Capture the cell that displays the provided text and extract its (X, Y) central coordinate. 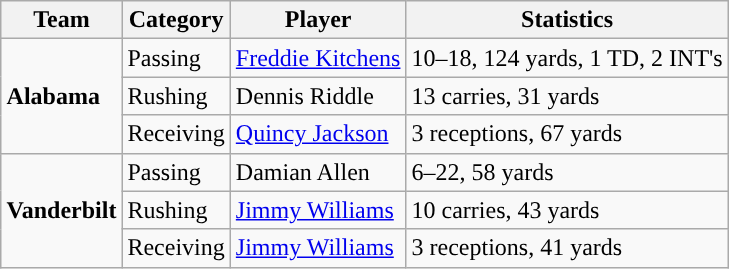
10–18, 124 yards, 1 TD, 2 INT's (567, 58)
Damian Allen (318, 172)
3 receptions, 67 yards (567, 134)
Vanderbilt (62, 210)
6–22, 58 yards (567, 172)
10 carries, 43 yards (567, 210)
Quincy Jackson (318, 134)
Freddie Kitchens (318, 58)
Player (318, 20)
Dennis Riddle (318, 96)
Category (176, 20)
Team (62, 20)
3 receptions, 41 yards (567, 248)
Alabama (62, 96)
13 carries, 31 yards (567, 96)
Statistics (567, 20)
